Detect which cell encompasses the target text, then output its [x, y] center coordinate. 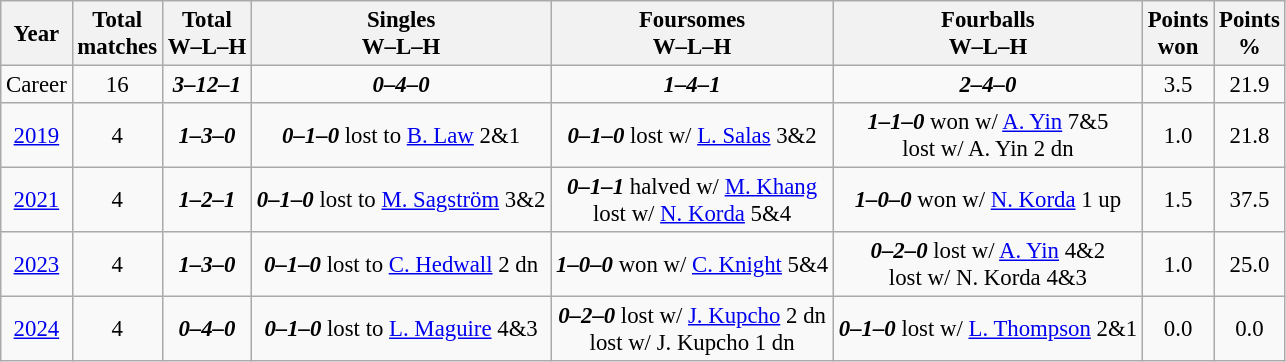
2021 [36, 200]
1–0–0 won w/ C. Knight 5&4 [692, 264]
16 [117, 85]
Points% [1250, 34]
Pointswon [1178, 34]
1–2–1 [206, 200]
0–1–0 lost to C. Hedwall 2 dn [400, 264]
1–0–0 won w/ N. Korda 1 up [988, 200]
0–1–1 halved w/ M. Khanglost w/ N. Korda 5&4 [692, 200]
3–12–1 [206, 85]
21.9 [1250, 85]
1.5 [1178, 200]
2019 [36, 136]
0–1–0 lost w/ L. Salas 3&2 [692, 136]
FoursomesW–L–H [692, 34]
TotalW–L–H [206, 34]
2024 [36, 330]
0–1–0 lost to M. Sagström 3&2 [400, 200]
37.5 [1250, 200]
FourballsW–L–H [988, 34]
0–2–0 lost w/ A. Yin 4&2lost w/ N. Korda 4&3 [988, 264]
2023 [36, 264]
SinglesW–L–H [400, 34]
3.5 [1178, 85]
0–1–0 lost w/ L. Thompson 2&1 [988, 330]
2–4–0 [988, 85]
25.0 [1250, 264]
Career [36, 85]
1–1–0 won w/ A. Yin 7&5 lost w/ A. Yin 2 dn [988, 136]
0–1–0 lost to L. Maguire 4&3 [400, 330]
0–2–0 lost w/ J. Kupcho 2 dnlost w/ J. Kupcho 1 dn [692, 330]
Totalmatches [117, 34]
1–4–1 [692, 85]
Year [36, 34]
0–1–0 lost to B. Law 2&1 [400, 136]
21.8 [1250, 136]
